Extract the (X, Y) coordinate from the center of the cell holding the provided text.  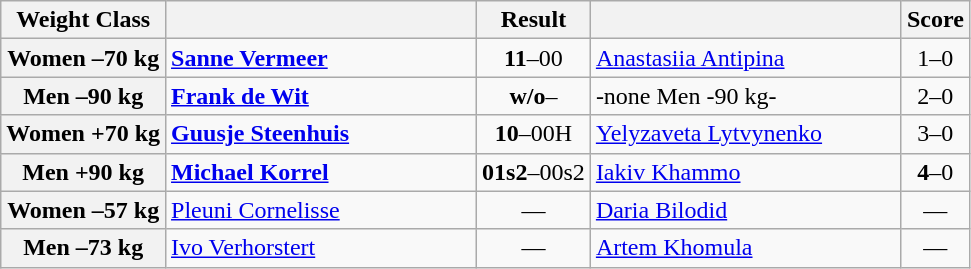
Weight Class (84, 20)
Michael Korrel (322, 172)
Daria Bilodid (746, 210)
Men +90 kg (84, 172)
Frank de Wit (322, 96)
Yelyzaveta Lytvynenko (746, 134)
Pleuni Cornelisse (322, 210)
01s2–00s2 (534, 172)
2–0 (935, 96)
Artem Khomula (746, 248)
Women –70 kg (84, 58)
Ivo Verhorstert (322, 248)
4–0 (935, 172)
Score (935, 20)
Women –57 kg (84, 210)
11–00 (534, 58)
w/o– (534, 96)
Guusje Steenhuis (322, 134)
Men –90 kg (84, 96)
1–0 (935, 58)
-none Men -90 kg- (746, 96)
Result (534, 20)
Sanne Vermeer (322, 58)
3–0 (935, 134)
Men –73 kg (84, 248)
Anastasiia Antipina (746, 58)
Women +70 kg (84, 134)
Iakiv Khammo (746, 172)
10–00H (534, 134)
